Provide the [x, y] coordinate of the cell's center where the given text is located.  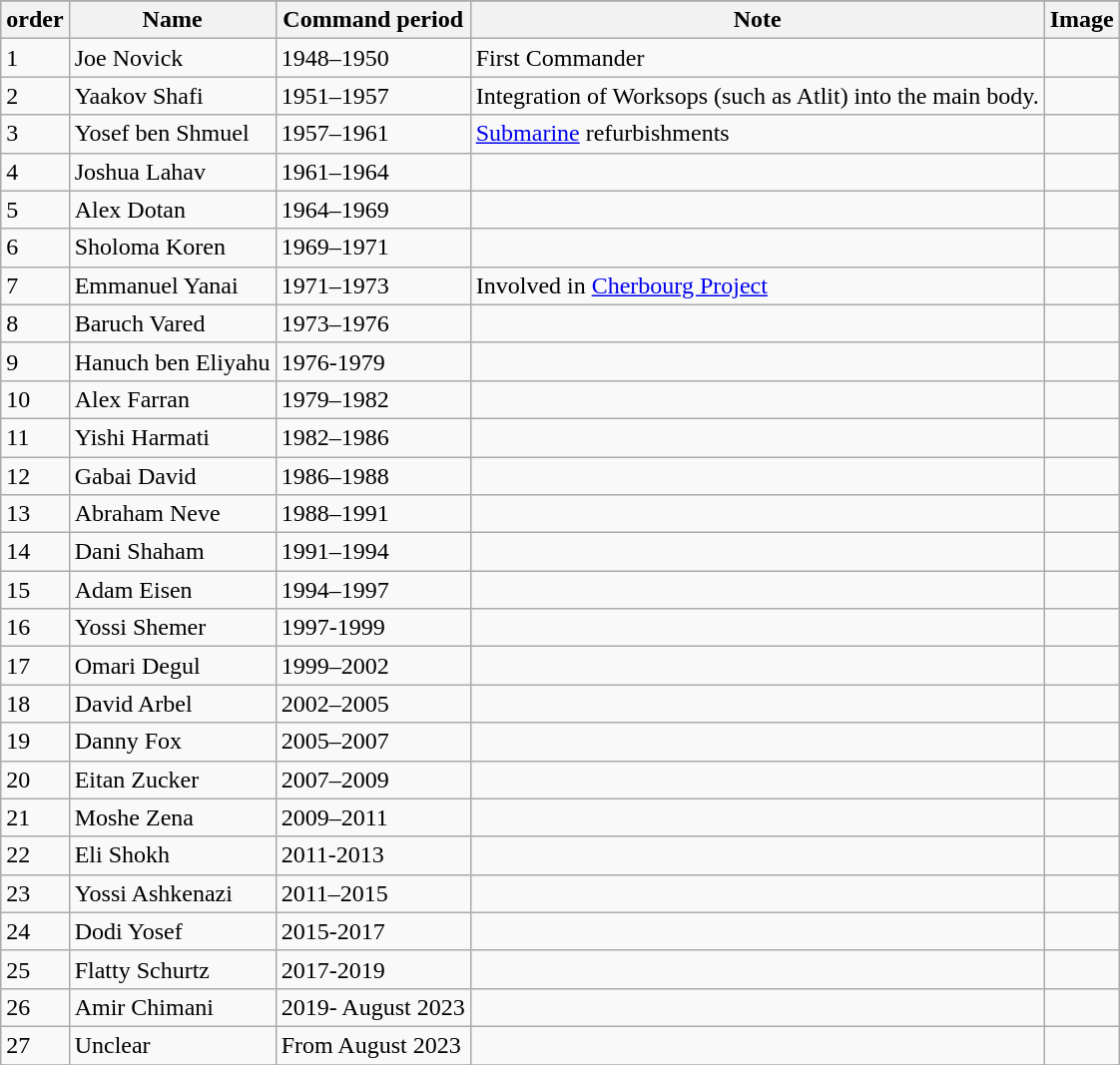
2 [35, 96]
1986–1988 [373, 476]
Joe Novick [172, 58]
Hanuch ben Eliyahu [172, 361]
1988–1991 [373, 514]
8 [35, 323]
Dodi Yosef [172, 931]
10 [35, 399]
14 [35, 552]
2005–2007 [373, 742]
Involved in Cherbourg Project [757, 285]
1999–2002 [373, 666]
1982–1986 [373, 437]
26 [35, 1007]
From August 2023 [373, 1045]
4 [35, 172]
1973–1976 [373, 323]
Danny Fox [172, 742]
1994–1997 [373, 590]
6 [35, 248]
Yaakov Shafi [172, 96]
13 [35, 514]
15 [35, 590]
Integration of Worksops (such as Atlit) into the main body. [757, 96]
1957–1961 [373, 134]
20 [35, 780]
Dani Shaham [172, 552]
9 [35, 361]
Joshua Lahav [172, 172]
1 [35, 58]
Unclear [172, 1045]
Adam Eisen [172, 590]
1997-1999 [373, 628]
Image [1082, 20]
2009–2011 [373, 817]
2019- August 2023 [373, 1007]
Flatty Schurtz [172, 969]
24 [35, 931]
2015-2017 [373, 931]
17 [35, 666]
5 [35, 210]
1991–1994 [373, 552]
2017-2019 [373, 969]
Note [757, 20]
1964–1969 [373, 210]
Command period [373, 20]
22 [35, 855]
Yossi Shemer [172, 628]
Omari Degul [172, 666]
19 [35, 742]
Yossi Ashkenazi [172, 893]
18 [35, 704]
Abraham Neve [172, 514]
1971–1973 [373, 285]
1961–1964 [373, 172]
Yishi Harmati [172, 437]
Alex Dotan [172, 210]
Yosef ben Shmuel [172, 134]
Amir Chimani [172, 1007]
27 [35, 1045]
Sholoma Koren [172, 248]
Submarine refurbishments [757, 134]
Name [172, 20]
21 [35, 817]
16 [35, 628]
Gabai David [172, 476]
11 [35, 437]
25 [35, 969]
7 [35, 285]
2011-2013 [373, 855]
1976-1979 [373, 361]
1948–1950 [373, 58]
David Arbel [172, 704]
Baruch Vared [172, 323]
1979–1982 [373, 399]
2007–2009 [373, 780]
3 [35, 134]
Eitan Zucker [172, 780]
Alex Farran [172, 399]
Moshe Zena [172, 817]
Emmanuel Yanai [172, 285]
1951–1957 [373, 96]
order [35, 20]
2011–2015 [373, 893]
Eli Shokh [172, 855]
1969–1971 [373, 248]
First Commander [757, 58]
23 [35, 893]
2002–2005 [373, 704]
12 [35, 476]
